Identify which cell holds the provided text, then report its (x, y) central coordinate. 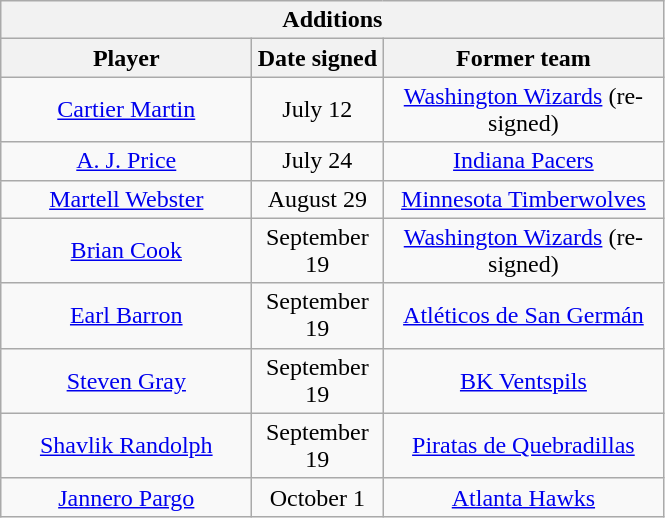
August 29 (318, 199)
Former team (524, 58)
Atléticos de San Germán (524, 316)
Steven Gray (126, 380)
Additions (332, 20)
October 1 (318, 497)
BK Ventspils (524, 380)
Brian Cook (126, 250)
Cartier Martin (126, 110)
Piratas de Quebradillas (524, 446)
Atlanta Hawks (524, 497)
Minnesota Timberwolves (524, 199)
Jannero Pargo (126, 497)
Player (126, 58)
Shavlik Randolph (126, 446)
Martell Webster (126, 199)
Date signed (318, 58)
Indiana Pacers (524, 161)
July 24 (318, 161)
Earl Barron (126, 316)
July 12 (318, 110)
A. J. Price (126, 161)
